Capture the cell that displays the provided text and extract its [x, y] central coordinate. 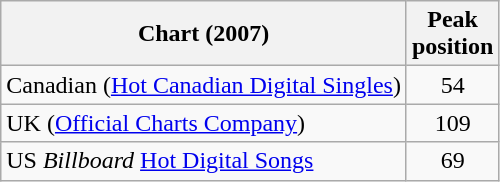
UK (Official Charts Company) [204, 123]
69 [452, 161]
Canadian (Hot Canadian Digital Singles) [204, 85]
US Billboard Hot Digital Songs [204, 161]
Chart (2007) [204, 34]
Peakposition [452, 34]
109 [452, 123]
54 [452, 85]
